Identify which cell holds the provided text, then report its (X, Y) central coordinate. 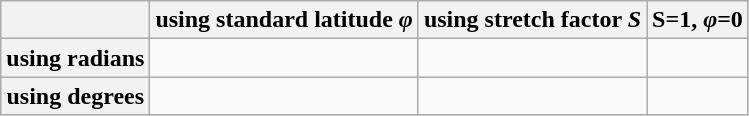
S=1, φ=0 (698, 20)
using radians (76, 58)
using degrees (76, 96)
using stretch factor S (532, 20)
using standard latitude φ (284, 20)
